Extract the (X, Y) coordinate from the center of the cell holding the provided text.  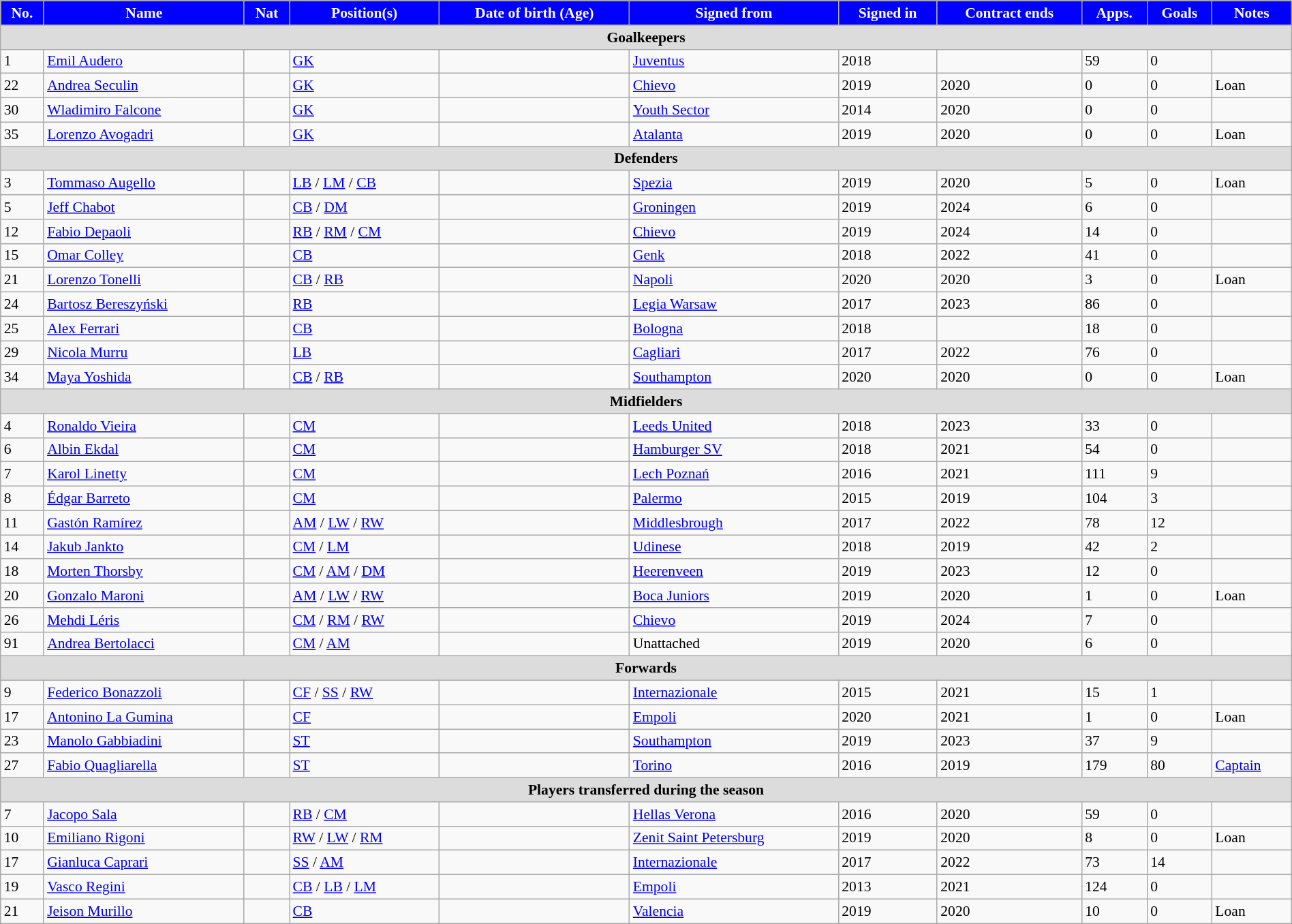
CM / AM (365, 644)
Nicola Murru (144, 353)
20 (22, 596)
Unattached (734, 644)
Karol Linetty (144, 474)
Nat (266, 13)
Hellas Verona (734, 814)
42 (1114, 547)
Lorenzo Avogadri (144, 134)
73 (1114, 863)
23 (22, 741)
Andrea Seculin (144, 86)
30 (22, 110)
Midfielders (646, 401)
Fabio Depaoli (144, 232)
CF / SS / RW (365, 693)
104 (1114, 499)
Groningen (734, 207)
Gastón Ramírez (144, 523)
Atalanta (734, 134)
No. (22, 13)
11 (22, 523)
Valencia (734, 911)
76 (1114, 353)
Jeff Chabot (144, 207)
Juventus (734, 61)
Albin Ekdal (144, 450)
LB / LM / CB (365, 183)
CM / RM / RW (365, 620)
CB / LB / LM (365, 887)
RB / RM / CM (365, 232)
Palermo (734, 499)
Signed from (734, 13)
86 (1114, 305)
Omar Colley (144, 256)
19 (22, 887)
Spezia (734, 183)
Date of birth (Age) (534, 13)
Signed in (887, 13)
2 (1179, 547)
CF (365, 717)
Emiliano Rigoni (144, 838)
CM / AM / DM (365, 572)
29 (22, 353)
SS / AM (365, 863)
Boca Juniors (734, 596)
Goals (1179, 13)
35 (22, 134)
Bartosz Bereszyński (144, 305)
124 (1114, 887)
4 (22, 426)
37 (1114, 741)
Napoli (734, 280)
Wladimiro Falcone (144, 110)
Ronaldo Vieira (144, 426)
Youth Sector (734, 110)
Udinese (734, 547)
41 (1114, 256)
Lech Poznań (734, 474)
Jakub Jankto (144, 547)
CM / LM (365, 547)
Manolo Gabbiadini (144, 741)
Leeds United (734, 426)
27 (22, 766)
24 (22, 305)
179 (1114, 766)
80 (1179, 766)
Players transferred during the season (646, 790)
Contract ends (1009, 13)
Lorenzo Tonelli (144, 280)
Andrea Bertolacci (144, 644)
Defenders (646, 159)
2014 (887, 110)
Federico Bonazzoli (144, 693)
Gonzalo Maroni (144, 596)
Jeison Murillo (144, 911)
Goalkeepers (646, 37)
Hamburger SV (734, 450)
Cagliari (734, 353)
Alex Ferrari (144, 328)
Captain (1251, 766)
Fabio Quagliarella (144, 766)
Forwards (646, 668)
2013 (887, 887)
22 (22, 86)
RB (365, 305)
25 (22, 328)
26 (22, 620)
CB / DM (365, 207)
Legia Warsaw (734, 305)
Maya Yoshida (144, 378)
Bologna (734, 328)
Emil Audero (144, 61)
RW / LW / RM (365, 838)
Mehdi Léris (144, 620)
Jacopo Sala (144, 814)
Morten Thorsby (144, 572)
Zenit Saint Petersburg (734, 838)
Heerenveen (734, 572)
33 (1114, 426)
Apps. (1114, 13)
Édgar Barreto (144, 499)
78 (1114, 523)
Vasco Regini (144, 887)
LB (365, 353)
Torino (734, 766)
111 (1114, 474)
34 (22, 378)
Antonino La Gumina (144, 717)
54 (1114, 450)
Tommaso Augello (144, 183)
91 (22, 644)
RB / CM (365, 814)
Notes (1251, 13)
Genk (734, 256)
Gianluca Caprari (144, 863)
Position(s) (365, 13)
Middlesbrough (734, 523)
Name (144, 13)
